For the text-containing cell, return its midpoint in [x, y] coordinate format. 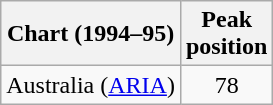
Australia (ARIA) [91, 85]
Peakposition [226, 34]
Chart (1994–95) [91, 34]
78 [226, 85]
